Extract the (x, y) coordinate from the center of the cell holding the provided text.  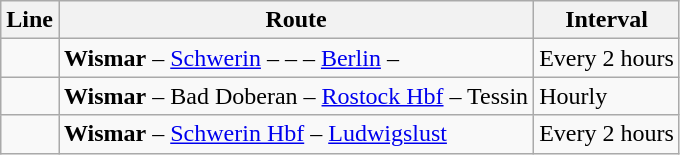
Interval (607, 20)
Hourly (607, 96)
Wismar – Schwerin Hbf – Ludwigslust (296, 134)
Wismar – Schwerin – – – Berlin – (296, 58)
Route (296, 20)
Line (30, 20)
Wismar – Bad Doberan – Rostock Hbf – Tessin (296, 96)
